Output the (x, y) coordinate of the center of the cell containing the given text.  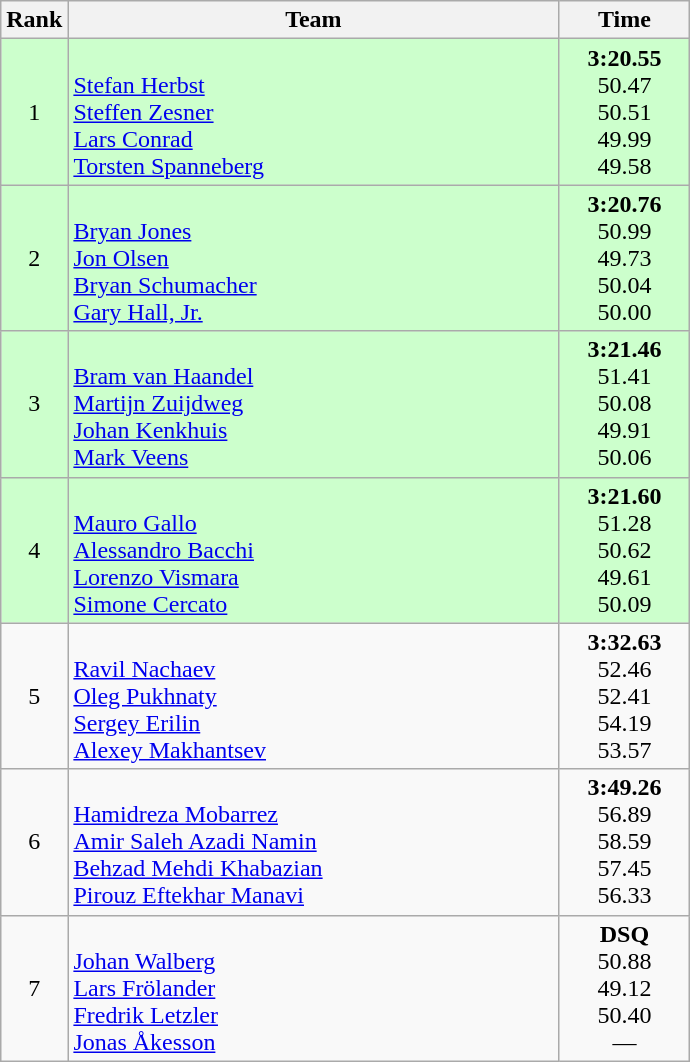
Time (624, 20)
Stefan HerbstSteffen ZesnerLars ConradTorsten Spanneberg (314, 112)
6 (34, 842)
3:20.7650.9949.7350.0450.00 (624, 258)
Ravil NachaevOleg PukhnatySergey ErilinAlexey Makhantsev (314, 696)
Mauro GalloAlessandro BacchiLorenzo VismaraSimone Cercato (314, 550)
Team (314, 20)
3 (34, 404)
3:49.2656.8958.5957.4556.33 (624, 842)
5 (34, 696)
3:21.6051.2850.6249.6150.09 (624, 550)
1 (34, 112)
Johan WalbergLars FrölanderFredrik LetzlerJonas Åkesson (314, 988)
2 (34, 258)
3:32.6352.4652.4154.1953.57 (624, 696)
DSQ50.8849.1250.40— (624, 988)
7 (34, 988)
Bryan JonesJon OlsenBryan SchumacherGary Hall, Jr. (314, 258)
Rank (34, 20)
3:20.5550.4750.5149.9949.58 (624, 112)
Hamidreza MobarrezAmir Saleh Azadi NaminBehzad Mehdi KhabazianPirouz Eftekhar Manavi (314, 842)
4 (34, 550)
3:21.4651.4150.0849.9150.06 (624, 404)
Bram van HaandelMartijn ZuijdwegJohan KenkhuisMark Veens (314, 404)
